Determine the (X, Y) coordinate at the center of the cell enclosing the given text.  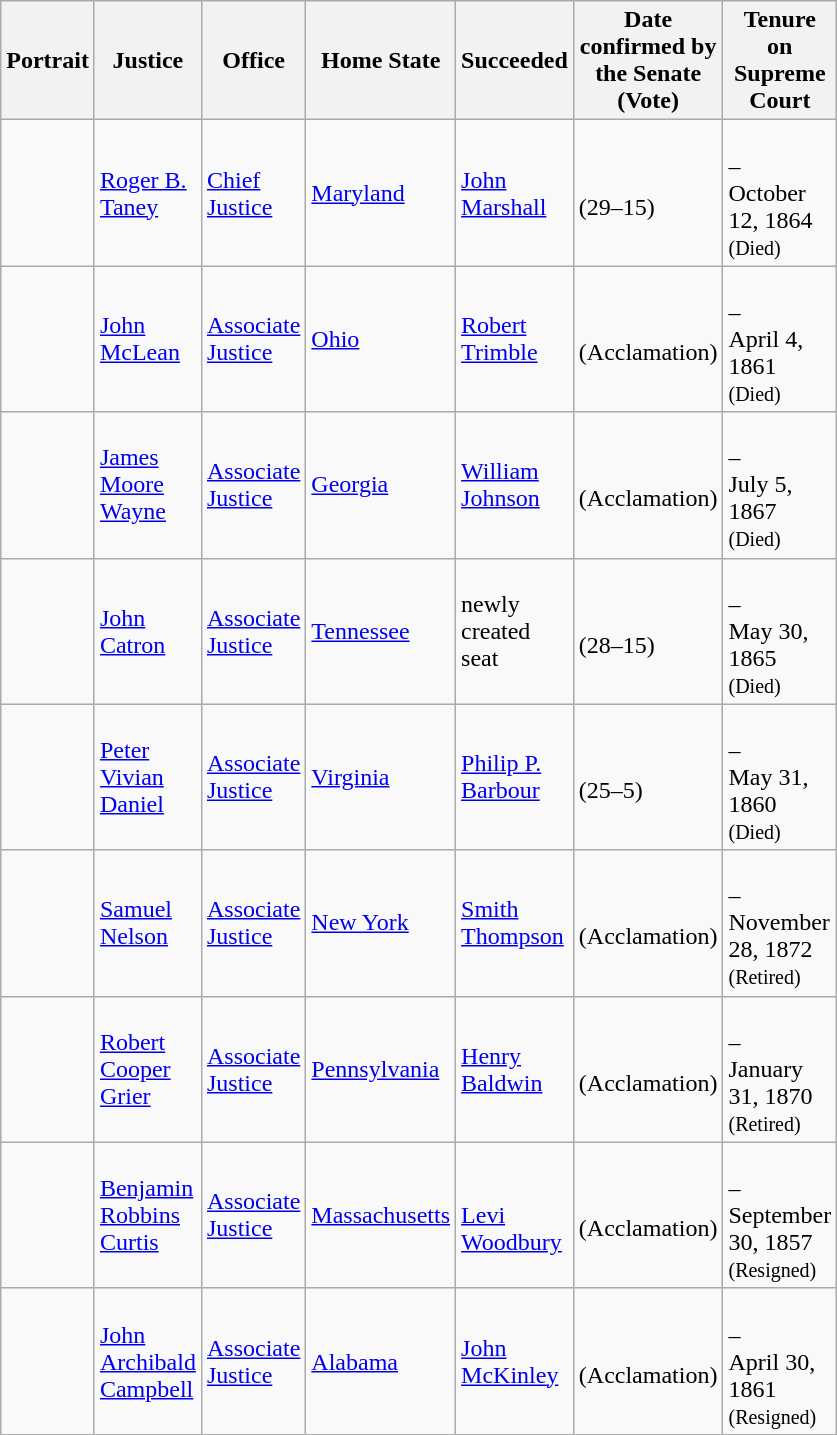
John McLean (148, 339)
Smith Thompson (515, 923)
–May 31, 1860(Died) (780, 777)
Pennsylvania (381, 1069)
John Catron (148, 631)
John Archibald Campbell (148, 1361)
Succeeded (515, 60)
Tenure on Supreme Court (780, 60)
Maryland (381, 193)
–October 12, 1864(Died) (780, 193)
Tennessee (381, 631)
Benjamin Robbins Curtis (148, 1215)
Justice (148, 60)
Robert Trimble (515, 339)
(28–15) (648, 631)
Portrait (48, 60)
Robert Cooper Grier (148, 1069)
New York (381, 923)
Alabama (381, 1361)
Ohio (381, 339)
–July 5, 1867(Died) (780, 485)
–April 30, 1861(Resigned) (780, 1361)
Levi Woodbury (515, 1215)
Home State (381, 60)
John McKinley (515, 1361)
Virginia (381, 777)
Massachusetts (381, 1215)
(25–5) (648, 777)
James Moore Wayne (148, 485)
–November 28, 1872(Retired) (780, 923)
–May 30, 1865(Died) (780, 631)
Philip P. Barbour (515, 777)
Office (253, 60)
Peter Vivian Daniel (148, 777)
Georgia (381, 485)
–April 4, 1861(Died) (780, 339)
Samuel Nelson (148, 923)
(29–15) (648, 193)
Henry Baldwin (515, 1069)
newly created seat (515, 631)
Roger B. Taney (148, 193)
–January 31, 1870(Retired) (780, 1069)
John Marshall (515, 193)
William Johnson (515, 485)
Chief Justice (253, 193)
–September 30, 1857(Resigned) (780, 1215)
Date confirmed by the Senate(Vote) (648, 60)
